Return [x, y] of the center of cell containing provided text 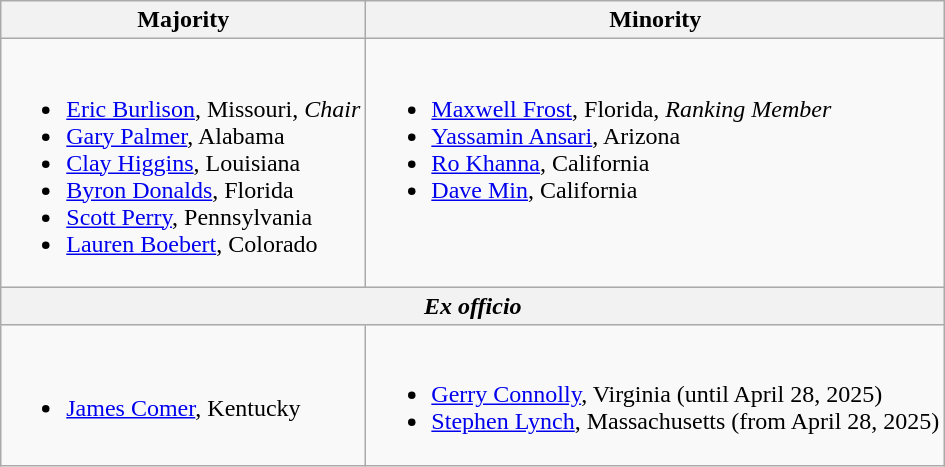
Majority [184, 20]
Minority [656, 20]
James Comer, Kentucky [184, 395]
Maxwell Frost, Florida, Ranking MemberYassamin Ansari, ArizonaRo Khanna, CaliforniaDave Min, California [656, 163]
Ex officio [473, 306]
Gerry Connolly, Virginia (until April 28, 2025)Stephen Lynch, Massachusetts (from April 28, 2025) [656, 395]
Eric Burlison, Missouri, ChairGary Palmer, AlabamaClay Higgins, LouisianaByron Donalds, FloridaScott Perry, PennsylvaniaLauren Boebert, Colorado [184, 163]
